Output the (X, Y) coordinate of the center of the cell containing the given text.  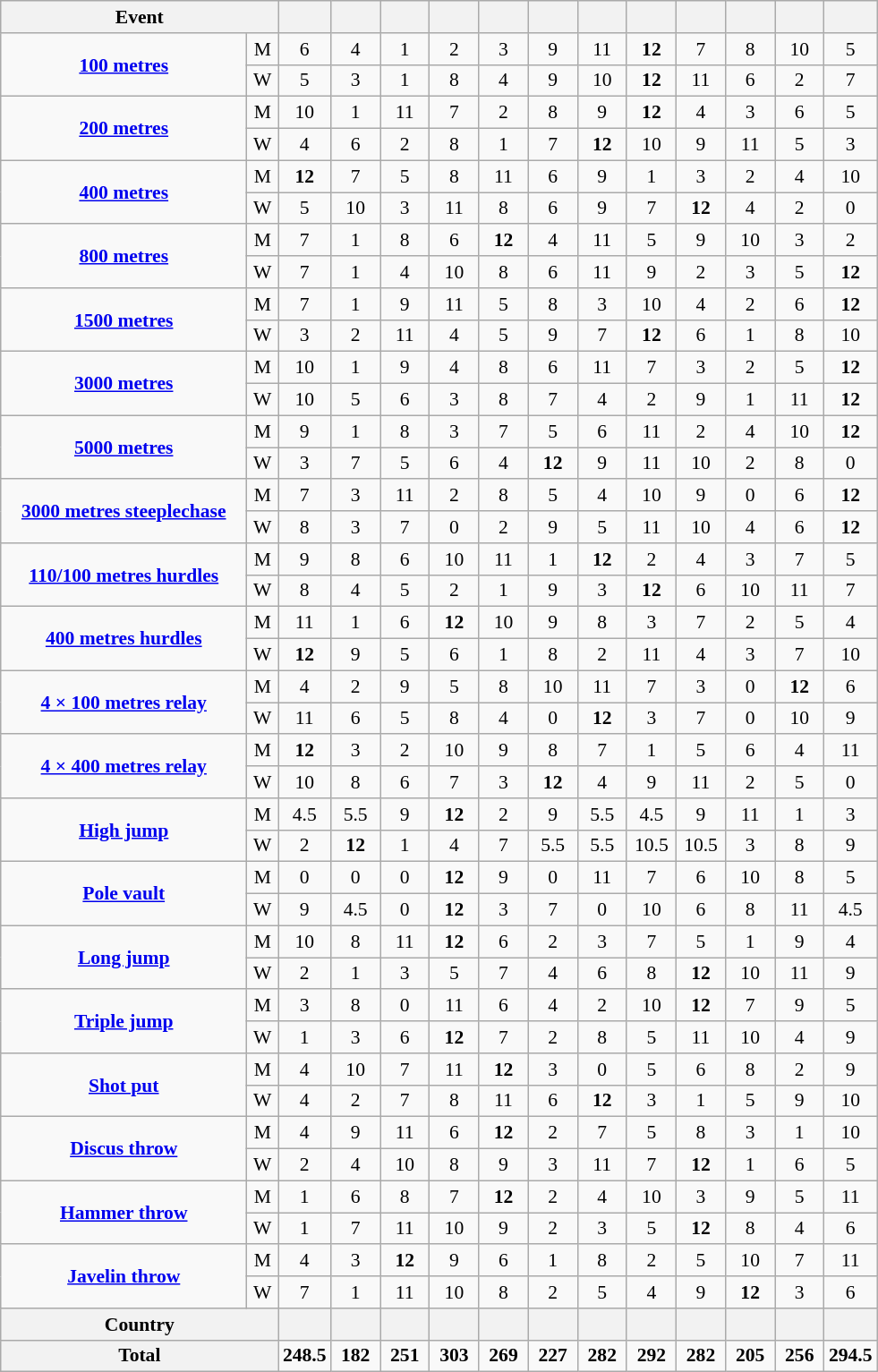
3000 metres steeplechase (124, 512)
Triple jump (124, 1022)
248.5 (304, 1356)
292 (652, 1356)
200 metres (124, 129)
110/100 metres hurdles (124, 575)
Long jump (124, 958)
Javelin throw (124, 1276)
182 (356, 1356)
303 (455, 1356)
1500 metres (124, 320)
251 (405, 1356)
4 × 100 metres relay (124, 702)
205 (750, 1356)
400 metres (124, 192)
Total (140, 1356)
294.5 (850, 1356)
5000 metres (124, 447)
256 (800, 1356)
Discus throw (124, 1149)
High jump (124, 831)
Event (140, 17)
Hammer throw (124, 1212)
400 metres hurdles (124, 639)
Country (140, 1325)
269 (503, 1356)
Pole vault (124, 893)
4 × 400 metres relay (124, 766)
Shot put (124, 1085)
100 metres (124, 64)
227 (553, 1356)
800 metres (124, 256)
3000 metres (124, 383)
